Detect which cell encompasses the target text, then output its [x, y] center coordinate. 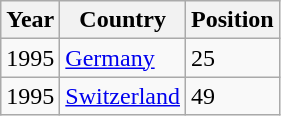
25 [233, 58]
Switzerland [123, 96]
Germany [123, 58]
Country [123, 20]
Position [233, 20]
Year [30, 20]
49 [233, 96]
